Locate the cell with the specified text and output its (X, Y) center coordinate. 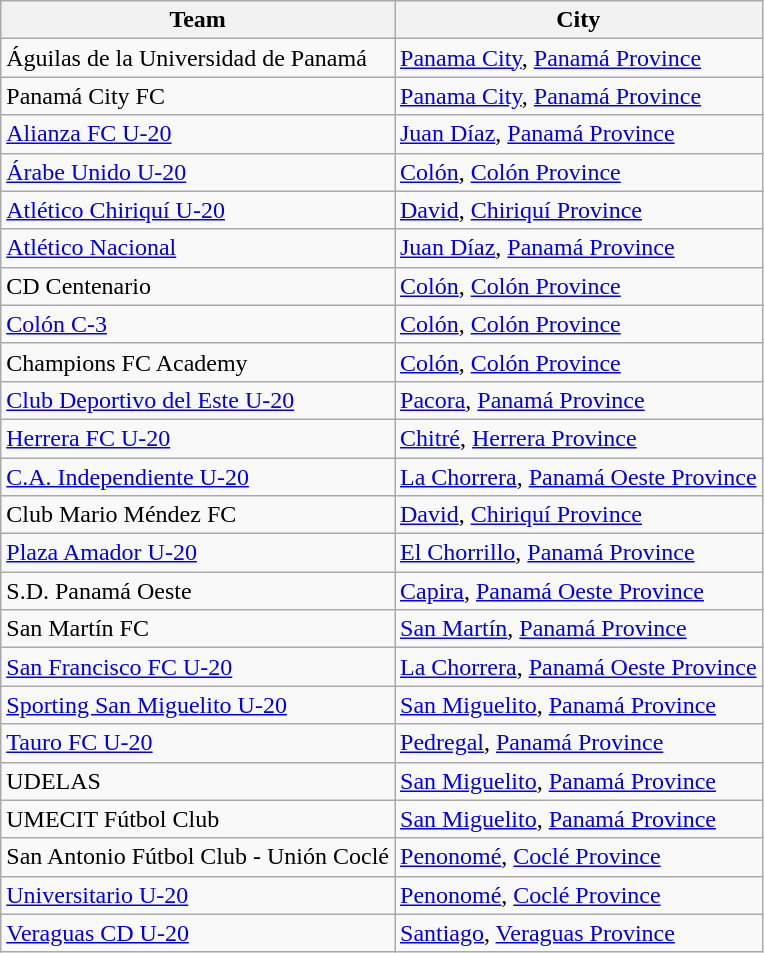
Champions FC Academy (198, 362)
UMECIT Fútbol Club (198, 819)
Plaza Amador U-20 (198, 553)
Capira, Panamá Oeste Province (578, 591)
Universitario U-20 (198, 895)
Pedregal, Panamá Province (578, 743)
Panamá City FC (198, 96)
Herrera FC U-20 (198, 438)
Alianza FC U-20 (198, 134)
Sporting San Miguelito U-20 (198, 705)
City (578, 20)
Tauro FC U-20 (198, 743)
Águilas de la Universidad de Panamá (198, 58)
S.D. Panamá Oeste (198, 591)
Pacora, Panamá Province (578, 400)
Club Mario Méndez FC (198, 515)
Club Deportivo del Este U-20 (198, 400)
Atlético Nacional (198, 248)
San Francisco FC U-20 (198, 667)
Atlético Chiriquí U-20 (198, 210)
Chitré, Herrera Province (578, 438)
UDELAS (198, 781)
San Martín FC (198, 629)
Árabe Unido U-20 (198, 172)
Team (198, 20)
El Chorrillo, Panamá Province (578, 553)
Santiago, Veraguas Province (578, 933)
Veraguas CD U-20 (198, 933)
San Antonio Fútbol Club - Unión Coclé (198, 857)
San Martín, Panamá Province (578, 629)
CD Centenario (198, 286)
Colón C-3 (198, 324)
C.A. Independiente U-20 (198, 477)
